Provide the [X, Y] coordinate of the cell's center where the given text is located.  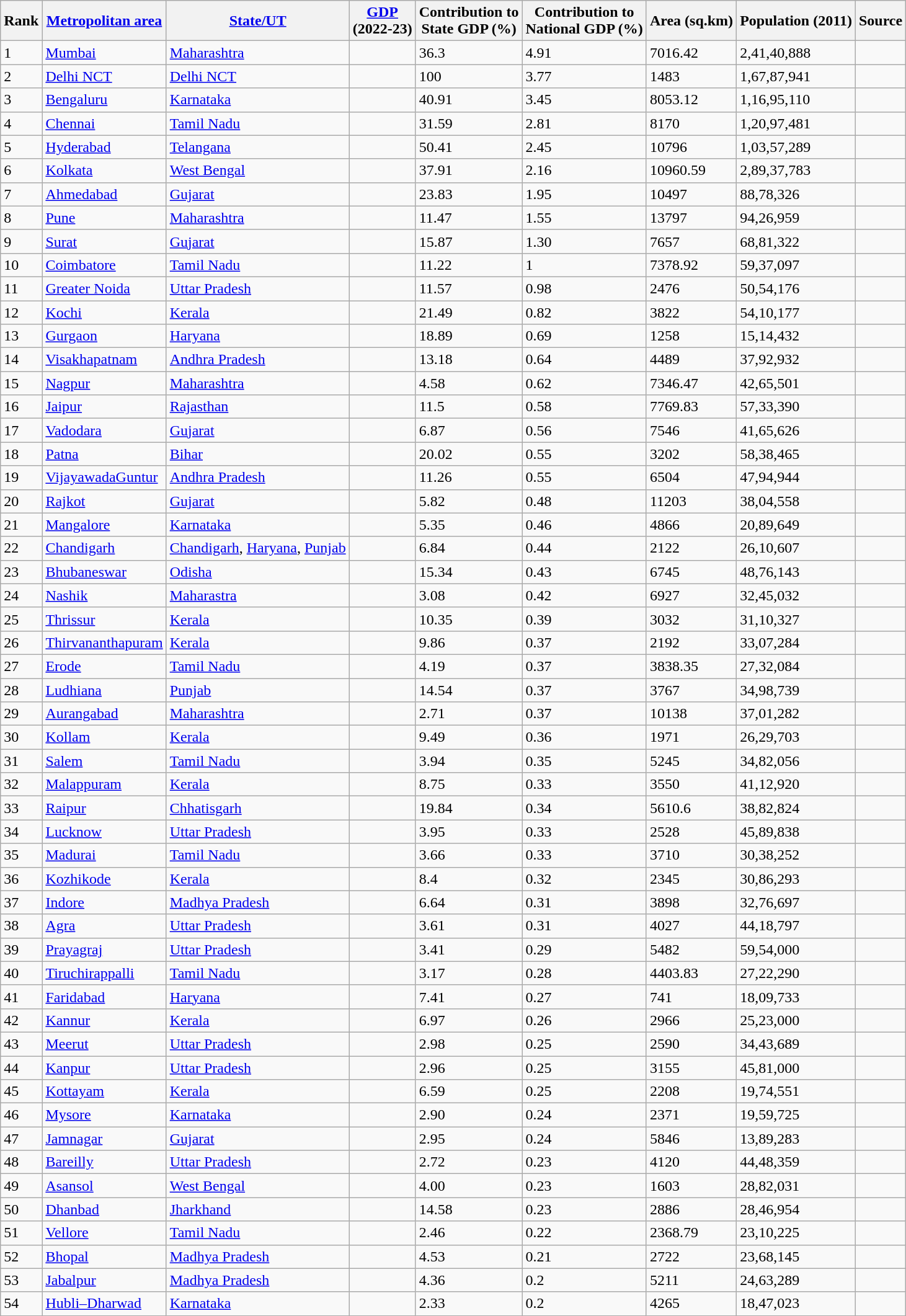
57,33,390 [796, 407]
15,14,432 [796, 336]
32 [21, 785]
Mangalore [104, 525]
24,63,289 [796, 1280]
36 [21, 879]
Mumbai [104, 53]
Kozhikode [104, 879]
7.41 [469, 997]
1258 [691, 336]
Pune [104, 218]
0.35 [584, 761]
Bengaluru [104, 100]
13797 [691, 218]
6.87 [469, 430]
26,29,703 [796, 737]
46 [21, 1115]
14.54 [469, 690]
0.29 [584, 949]
Prayagraj [104, 949]
0.22 [584, 1233]
Jaipur [104, 407]
Contribution to National GDP (%) [584, 21]
2886 [691, 1209]
1,67,87,941 [796, 76]
4.00 [469, 1186]
Nagpur [104, 383]
VijayawadaGuntur [104, 478]
Lucknow [104, 832]
3838.35 [691, 666]
3202 [691, 454]
14 [21, 360]
21 [21, 525]
38,04,558 [796, 501]
36.3 [469, 53]
5.35 [469, 525]
2476 [691, 288]
34,43,689 [796, 1044]
5482 [691, 949]
11.22 [469, 265]
30 [21, 737]
3.77 [584, 76]
18 [21, 454]
1,03,57,289 [796, 147]
8.75 [469, 785]
18.89 [469, 336]
Nashik [104, 595]
13.18 [469, 360]
GDP(2022-23) [382, 21]
51 [21, 1233]
7546 [691, 430]
Chhatisgarh [258, 808]
Vadodara [104, 430]
3.08 [469, 595]
Contribution to State GDP (%) [469, 21]
0.64 [584, 360]
9.86 [469, 642]
7346.47 [691, 383]
7769.83 [691, 407]
19,59,725 [796, 1115]
2368.79 [691, 1233]
49 [21, 1186]
Metropolitan area [104, 21]
Hyderabad [104, 147]
1971 [691, 737]
15.34 [469, 572]
5 [21, 147]
Maharastra [258, 595]
Population (2011) [796, 21]
2.45 [584, 147]
4.58 [469, 383]
Faridabad [104, 997]
Odisha [258, 572]
0.26 [584, 1020]
2345 [691, 879]
1483 [691, 76]
0.36 [584, 737]
0.27 [584, 997]
11.5 [469, 407]
2.46 [469, 1233]
Vellore [104, 1233]
5846 [691, 1139]
Kottayam [104, 1091]
1.30 [584, 241]
52 [21, 1256]
3.94 [469, 761]
43 [21, 1044]
31,10,327 [796, 619]
4.53 [469, 1256]
3.45 [584, 100]
4866 [691, 525]
25 [21, 619]
23,10,225 [796, 1233]
13,89,283 [796, 1139]
1,20,97,481 [796, 123]
Meerut [104, 1044]
Patna [104, 454]
0.62 [584, 383]
3.61 [469, 926]
Surat [104, 241]
68,81,322 [796, 241]
4.91 [584, 53]
18,09,733 [796, 997]
10497 [691, 194]
47,94,944 [796, 478]
3.17 [469, 973]
Punjab [258, 690]
0.28 [584, 973]
28,46,954 [796, 1209]
5.82 [469, 501]
4027 [691, 926]
50,54,176 [796, 288]
2371 [691, 1115]
14.58 [469, 1209]
6745 [691, 572]
27,32,084 [796, 666]
37.91 [469, 171]
22 [21, 548]
Agra [104, 926]
38,82,824 [796, 808]
7657 [691, 241]
Coimbatore [104, 265]
28 [21, 690]
State/UT [258, 21]
3 [21, 100]
5211 [691, 1280]
4120 [691, 1162]
37,92,932 [796, 360]
3155 [691, 1067]
Kanpur [104, 1067]
0.42 [584, 595]
Jabalpur [104, 1280]
Area (sq.km) [691, 21]
4.19 [469, 666]
88,78,326 [796, 194]
Kochi [104, 312]
3032 [691, 619]
12 [21, 312]
2,89,37,783 [796, 171]
Bhopal [104, 1256]
41,65,626 [796, 430]
0.56 [584, 430]
23.83 [469, 194]
41,12,920 [796, 785]
6.84 [469, 548]
0.43 [584, 572]
11 [21, 288]
15.87 [469, 241]
33,07,284 [796, 642]
2590 [691, 1044]
27 [21, 666]
2.72 [469, 1162]
1.55 [584, 218]
Jamnagar [104, 1139]
Malappuram [104, 785]
33 [21, 808]
Bareilly [104, 1162]
30,86,293 [796, 879]
0.69 [584, 336]
3767 [691, 690]
Rajasthan [258, 407]
4403.83 [691, 973]
48,76,143 [796, 572]
16 [21, 407]
Chandigarh, Haryana, Punjab [258, 548]
Tiruchirappalli [104, 973]
10 [21, 265]
2208 [691, 1091]
Source [881, 21]
6504 [691, 478]
Salem [104, 761]
3.66 [469, 855]
2,41,40,888 [796, 53]
Telangana [258, 147]
7378.92 [691, 265]
94,26,959 [796, 218]
Dhanbad [104, 1209]
4265 [691, 1304]
4 [21, 123]
0.44 [584, 548]
54,10,177 [796, 312]
45 [21, 1091]
1603 [691, 1186]
Gurgaon [104, 336]
11.47 [469, 218]
Thirvananthapuram [104, 642]
7 [21, 194]
34,82,056 [796, 761]
20,89,649 [796, 525]
0.58 [584, 407]
31 [21, 761]
0.21 [584, 1256]
Rank [21, 21]
Kolkata [104, 171]
0.48 [584, 501]
6 [21, 171]
5245 [691, 761]
Bhubaneswar [104, 572]
7016.42 [691, 53]
31.59 [469, 123]
2.98 [469, 1044]
45,89,838 [796, 832]
Jharkhand [258, 1209]
29 [21, 714]
Visakhapatnam [104, 360]
44 [21, 1067]
38 [21, 926]
44,48,359 [796, 1162]
Kollam [104, 737]
6.59 [469, 1091]
Madurai [104, 855]
48 [21, 1162]
Greater Noida [104, 288]
20 [21, 501]
15 [21, 383]
9 [21, 241]
53 [21, 1280]
Thrissur [104, 619]
3.95 [469, 832]
3822 [691, 312]
44,18,797 [796, 926]
2.81 [584, 123]
58,38,465 [796, 454]
45,81,000 [796, 1067]
1.95 [584, 194]
4489 [691, 360]
23,68,145 [796, 1256]
2966 [691, 1020]
6.64 [469, 902]
0.46 [584, 525]
Chennai [104, 123]
2.33 [469, 1304]
3550 [691, 785]
19 [21, 478]
741 [691, 997]
26 [21, 642]
20.02 [469, 454]
2122 [691, 548]
50.41 [469, 147]
Bihar [258, 454]
10796 [691, 147]
11203 [691, 501]
Indore [104, 902]
32,45,032 [796, 595]
27,22,290 [796, 973]
3.41 [469, 949]
100 [469, 76]
34 [21, 832]
21.49 [469, 312]
42,65,501 [796, 383]
6927 [691, 595]
Erode [104, 666]
54 [21, 1304]
24 [21, 595]
35 [21, 855]
34,98,739 [796, 690]
19.84 [469, 808]
30,38,252 [796, 855]
37 [21, 902]
13 [21, 336]
Raipur [104, 808]
4.36 [469, 1280]
8 [21, 218]
0.98 [584, 288]
28,82,031 [796, 1186]
32,76,697 [796, 902]
Ludhiana [104, 690]
47 [21, 1139]
10.35 [469, 619]
2.71 [469, 714]
9.49 [469, 737]
37,01,282 [796, 714]
8.4 [469, 879]
11.57 [469, 288]
2.16 [584, 171]
Aurangabad [104, 714]
18,47,023 [796, 1304]
40 [21, 973]
17 [21, 430]
0.34 [584, 808]
6.97 [469, 1020]
2.90 [469, 1115]
2 [21, 76]
26,10,607 [796, 548]
2192 [691, 642]
23 [21, 572]
3898 [691, 902]
2528 [691, 832]
59,37,097 [796, 265]
40.91 [469, 100]
Hubli–Dharwad [104, 1304]
59,54,000 [796, 949]
10960.59 [691, 171]
2.95 [469, 1139]
1,16,95,110 [796, 100]
50 [21, 1209]
Mysore [104, 1115]
25,23,000 [796, 1020]
Kannur [104, 1020]
2.96 [469, 1067]
5610.6 [691, 808]
Asansol [104, 1186]
Chandigarh [104, 548]
Rajkot [104, 501]
0.39 [584, 619]
39 [21, 949]
10138 [691, 714]
3710 [691, 855]
11.26 [469, 478]
0.82 [584, 312]
2722 [691, 1256]
0.32 [584, 879]
19,74,551 [796, 1091]
Ahmedabad [104, 194]
42 [21, 1020]
8170 [691, 123]
41 [21, 997]
8053.12 [691, 100]
